Scan for the cell matching the given text and deliver its [X, Y] coordinate at center. 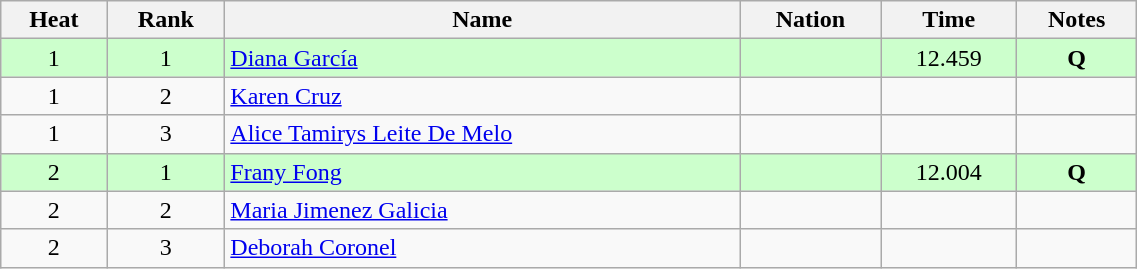
12.004 [948, 172]
Time [948, 20]
Frany Fong [482, 172]
Nation [810, 20]
Maria Jimenez Galicia [482, 210]
Alice Tamirys Leite De Melo [482, 134]
Heat [54, 20]
Deborah Coronel [482, 248]
Karen Cruz [482, 96]
12.459 [948, 58]
Rank [166, 20]
Notes [1077, 20]
Name [482, 20]
Diana García [482, 58]
